Detect which cell encompasses the target text, then output its (x, y) center coordinate. 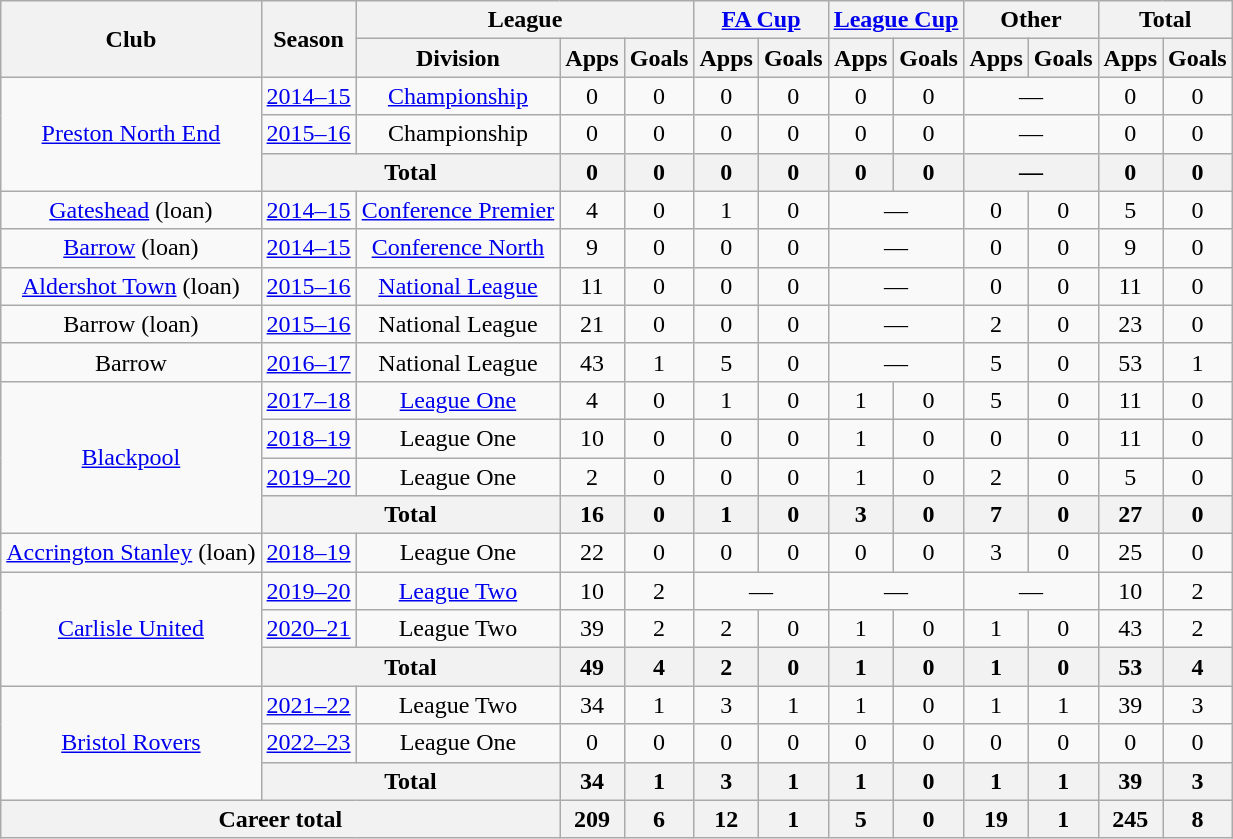
2022–23 (308, 743)
Division (458, 58)
Bristol Rovers (131, 743)
27 (1130, 515)
12 (726, 819)
245 (1130, 819)
Aldershot Town (loan) (131, 286)
8 (1197, 819)
League (525, 20)
Accrington Stanley (loan) (131, 553)
Other (1031, 20)
Blackpool (131, 457)
League Cup (896, 20)
FA Cup (761, 20)
22 (592, 553)
Career total (280, 819)
Carlisle United (131, 629)
209 (592, 819)
Conference Premier (458, 210)
2020–21 (308, 629)
Season (308, 39)
Conference North (458, 248)
Club (131, 39)
6 (659, 819)
2016–17 (308, 362)
25 (1130, 553)
Gateshead (loan) (131, 210)
49 (592, 667)
19 (996, 819)
Preston North End (131, 134)
Barrow (131, 362)
21 (592, 324)
2017–18 (308, 400)
7 (996, 515)
16 (592, 515)
2021–22 (308, 705)
23 (1130, 324)
